Identify which cell holds the provided text, then report its [X, Y] central coordinate. 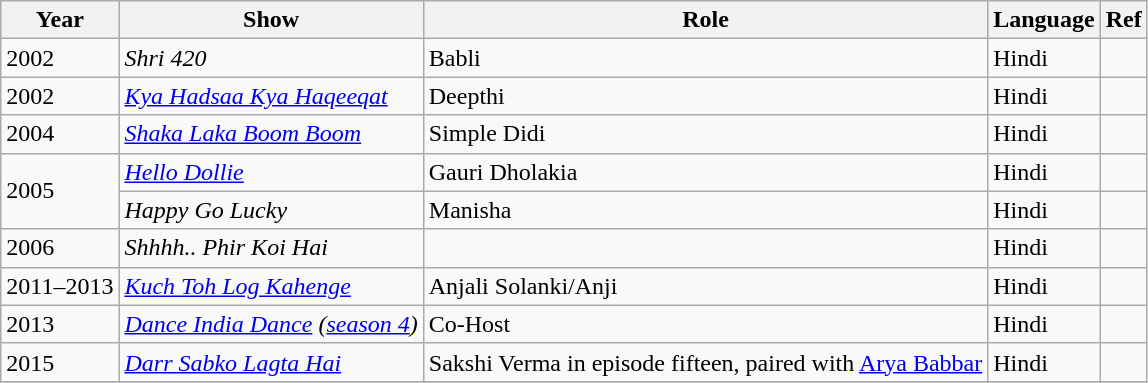
Sakshi Verma in episode fifteen, paired with Arya Babbar [705, 362]
Kuch Toh Log Kahenge [271, 286]
Deepthi [705, 96]
Shri 420 [271, 58]
Happy Go Lucky [271, 210]
Kya Hadsaa Kya Haqeeqat [271, 96]
Manisha [705, 210]
Year [60, 20]
Dance India Dance (season 4) [271, 324]
Gauri Dholakia [705, 172]
Darr Sabko Lagta Hai [271, 362]
Ref [1124, 20]
Role [705, 20]
2005 [60, 191]
2015 [60, 362]
Babli [705, 58]
2013 [60, 324]
Language [1044, 20]
Shhhh.. Phir Koi Hai [271, 248]
Shaka Laka Boom Boom [271, 134]
Show [271, 20]
Co-Host [705, 324]
Hello Dollie [271, 172]
2011–2013 [60, 286]
Simple Didi [705, 134]
2006 [60, 248]
2004 [60, 134]
Anjali Solanki/Anji [705, 286]
